Identify which cell holds the provided text, then report its [X, Y] central coordinate. 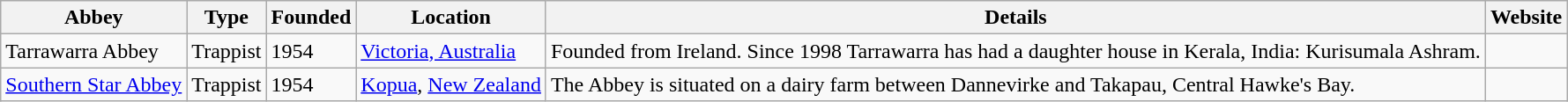
Location [451, 18]
Founded from Ireland. Since 1998 Tarrawarra has had a daughter house in Kerala, India: Kurisumala Ashram. [1015, 51]
The Abbey is situated on a dairy farm between Dannevirke and Takapau, Central Hawke's Bay. [1015, 84]
Kopua, New Zealand [451, 84]
Details [1015, 18]
Abbey [93, 18]
Website [1526, 18]
Founded [311, 18]
Type [227, 18]
Victoria, Australia [451, 51]
Southern Star Abbey [93, 84]
Tarrawarra Abbey [93, 51]
